For the text-containing cell, return its midpoint in [X, Y] coordinate format. 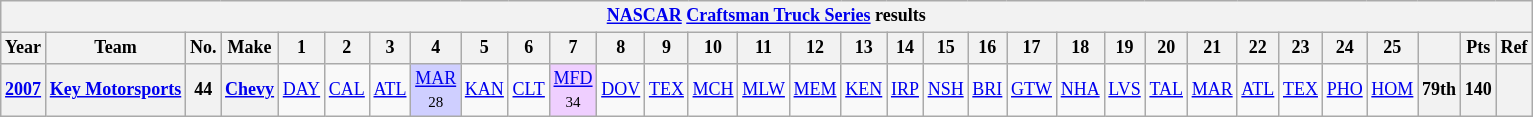
KEN [864, 90]
MCH [713, 90]
BRI [988, 90]
Key Motorsports [115, 90]
10 [713, 48]
16 [988, 48]
MLW [764, 90]
No. [204, 48]
IRP [906, 90]
Ref [1514, 48]
11 [764, 48]
MAR [1212, 90]
HOM [1392, 90]
20 [1166, 48]
MEM [815, 90]
8 [621, 48]
NSH [946, 90]
2 [346, 48]
CLT [528, 90]
MFD34 [573, 90]
DOV [621, 90]
12 [815, 48]
1 [301, 48]
PHO [1344, 90]
7 [573, 48]
LVS [1124, 90]
5 [484, 48]
9 [667, 48]
17 [1032, 48]
4 [436, 48]
13 [864, 48]
GTW [1032, 90]
Team [115, 48]
Year [24, 48]
3 [390, 48]
19 [1124, 48]
NHA [1080, 90]
Chevy [250, 90]
KAN [484, 90]
14 [906, 48]
22 [1258, 48]
18 [1080, 48]
DAY [301, 90]
TAL [1166, 90]
Make [250, 48]
25 [1392, 48]
15 [946, 48]
Pts [1478, 48]
NASCAR Craftsman Truck Series results [766, 16]
CAL [346, 90]
79th [1440, 90]
23 [1301, 48]
24 [1344, 48]
44 [204, 90]
21 [1212, 48]
MAR28 [436, 90]
140 [1478, 90]
2007 [24, 90]
6 [528, 48]
